For the text-containing cell, return its midpoint in (X, Y) coordinate format. 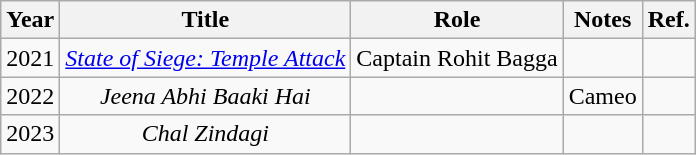
Role (457, 20)
Chal Zindagi (206, 134)
2023 (30, 134)
Ref. (668, 20)
Cameo (602, 96)
Notes (602, 20)
Captain Rohit Bagga (457, 58)
Title (206, 20)
State of Siege: Temple Attack (206, 58)
2022 (30, 96)
2021 (30, 58)
Year (30, 20)
Jeena Abhi Baaki Hai (206, 96)
